Extract the [x, y] coordinate from the center of the cell holding the provided text.  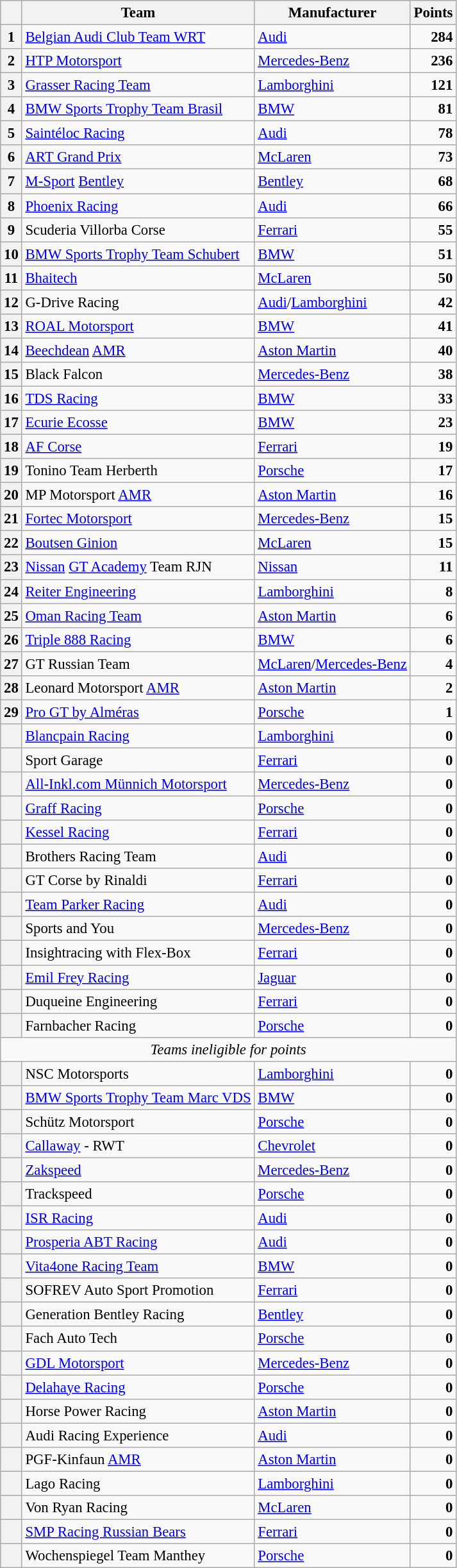
Boutsen Ginion [138, 543]
284 [433, 37]
Graff Racing [138, 809]
SOFREV Auto Sport Promotion [138, 1290]
41 [433, 326]
5 [12, 133]
Wochenspiegel Team Manthey [138, 1556]
Generation Bentley Racing [138, 1315]
SMP Racing Russian Bears [138, 1531]
13 [12, 326]
24 [12, 591]
ISR Racing [138, 1218]
40 [433, 350]
51 [433, 254]
Audi/Lamborghini [332, 302]
All-Inkl.com Münnich Motorsport [138, 784]
26 [12, 639]
Bhaitech [138, 278]
NSC Motorsports [138, 1074]
Phoenix Racing [138, 206]
20 [12, 495]
Nissan [332, 568]
Triple 888 Racing [138, 639]
GT Corse by Rinaldi [138, 881]
9 [12, 230]
Horse Power Racing [138, 1411]
14 [12, 350]
12 [12, 302]
27 [12, 664]
Brothers Racing Team [138, 857]
42 [433, 302]
Farnbacher Racing [138, 1025]
68 [433, 181]
Blancpain Racing [138, 736]
Sport Garage [138, 760]
BMW Sports Trophy Team Schubert [138, 254]
Emil Frey Racing [138, 977]
GT Russian Team [138, 664]
Beechdean AMR [138, 350]
Lago Racing [138, 1483]
TDS Racing [138, 398]
Scuderia Villorba Corse [138, 230]
PGF-Kinfaun AMR [138, 1460]
Nissan GT Academy Team RJN [138, 568]
Belgian Audi Club Team WRT [138, 37]
Saintéloc Racing [138, 133]
66 [433, 206]
Schütz Motorsport [138, 1122]
Sports and You [138, 929]
55 [433, 230]
McLaren/Mercedes-Benz [332, 664]
ART Grand Prix [138, 157]
Leonard Motorsport AMR [138, 688]
Teams ineligible for points [228, 1049]
Duqueine Engineering [138, 1001]
18 [12, 447]
Ecurie Ecosse [138, 423]
29 [12, 712]
38 [433, 375]
AF Corse [138, 447]
Callaway - RWT [138, 1146]
M-Sport Bentley [138, 181]
Prosperia ABT Racing [138, 1242]
7 [12, 181]
MP Motorsport AMR [138, 495]
Team [138, 13]
50 [433, 278]
73 [433, 157]
Reiter Engineering [138, 591]
Vita4one Racing Team [138, 1267]
BMW Sports Trophy Team Brasil [138, 109]
Von Ryan Racing [138, 1508]
25 [12, 616]
236 [433, 61]
Oman Racing Team [138, 616]
Team Parker Racing [138, 905]
Black Falcon [138, 375]
Chevrolet [332, 1146]
ROAL Motorsport [138, 326]
G-Drive Racing [138, 302]
Tonino Team Herberth [138, 471]
22 [12, 543]
GDL Motorsport [138, 1363]
21 [12, 519]
Fach Auto Tech [138, 1339]
Delahaye Racing [138, 1387]
Pro GT by Alméras [138, 712]
Zakspeed [138, 1170]
10 [12, 254]
Jaguar [332, 977]
Fortec Motorsport [138, 519]
BMW Sports Trophy Team Marc VDS [138, 1098]
HTP Motorsport [138, 61]
Grasser Racing Team [138, 85]
3 [12, 85]
33 [433, 398]
Manufacturer [332, 13]
Trackspeed [138, 1194]
78 [433, 133]
28 [12, 688]
121 [433, 85]
Insightracing with Flex-Box [138, 953]
Points [433, 13]
81 [433, 109]
Audi Racing Experience [138, 1435]
Kessel Racing [138, 832]
